Identify which cell holds the provided text, then report its [x, y] central coordinate. 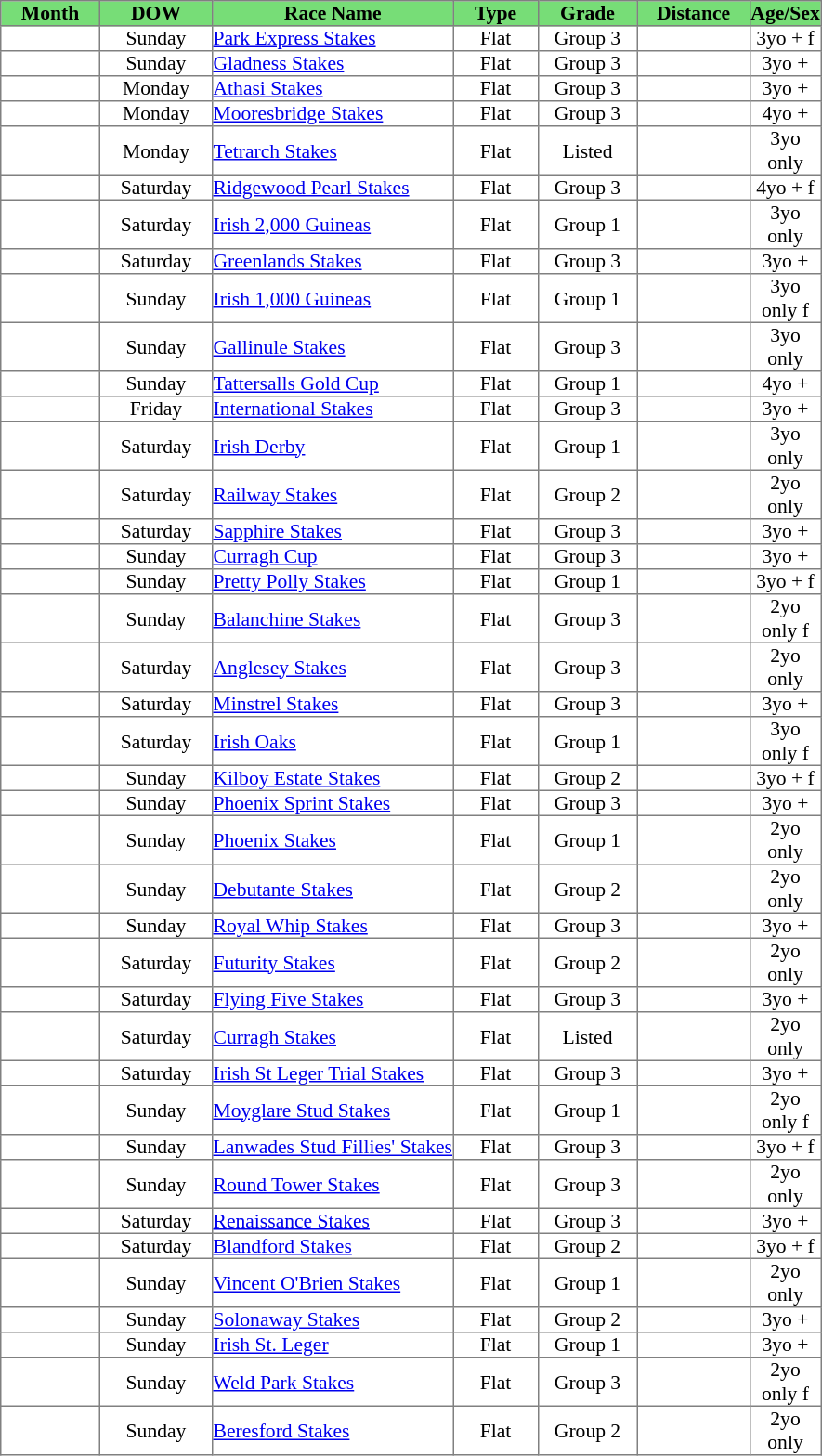
Irish 1,000 Guineas [333, 298]
Railway Stakes [333, 494]
Anglesey Stakes [333, 667]
Park Express Stakes [333, 39]
4yo + f [785, 188]
Type [496, 13]
Ridgewood Pearl Stakes [333, 188]
Round Tower Stakes [333, 1184]
Distance [694, 13]
Gallinule Stakes [333, 346]
Irish Derby [333, 446]
Flying Five Stakes [333, 999]
Phoenix Sprint Stakes [333, 802]
Lanwades Stud Fillies' Stakes [333, 1148]
Age/Sex [785, 13]
Kilboy Estate Stakes [333, 778]
Tetrarch Stakes [333, 150]
Friday [156, 409]
Month [50, 13]
Gladness Stakes [333, 63]
Curragh Cup [333, 557]
Race Name [333, 13]
Sapphire Stakes [333, 531]
Debutante Stakes [333, 889]
Irish St Leger Trial Stakes [333, 1073]
Irish Oaks [333, 741]
Vincent O'Brien Stakes [333, 1282]
Balanchine Stakes [333, 618]
Renaissance Stakes [333, 1220]
Irish 2,000 Guineas [333, 224]
Solonaway Stakes [333, 1320]
International Stakes [333, 409]
Athasi Stakes [333, 89]
Moyglare Stud Stakes [333, 1110]
Curragh Stakes [333, 1036]
DOW [156, 13]
Blandford Stakes [333, 1246]
Irish St. Leger [333, 1345]
Beresford Stakes [333, 1430]
Greenlands Stakes [333, 262]
Royal Whip Stakes [333, 925]
Phoenix Stakes [333, 839]
Minstrel Stakes [333, 704]
Mooresbridge Stakes [333, 113]
Grade [587, 13]
Tattersalls Gold Cup [333, 384]
Weld Park Stakes [333, 1382]
Pretty Polly Stakes [333, 581]
Futurity Stakes [333, 962]
